Identify which cell holds the provided text, then report its (x, y) central coordinate. 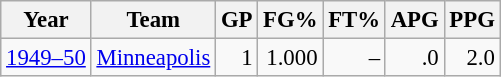
FT% (354, 20)
1 (237, 58)
2.0 (472, 58)
Team (153, 20)
APG (414, 20)
1.000 (290, 58)
.0 (414, 58)
FG% (290, 20)
Minneapolis (153, 58)
– (354, 58)
GP (237, 20)
1949–50 (46, 58)
Year (46, 20)
PPG (472, 20)
